For the text-containing cell, return its midpoint in [x, y] coordinate format. 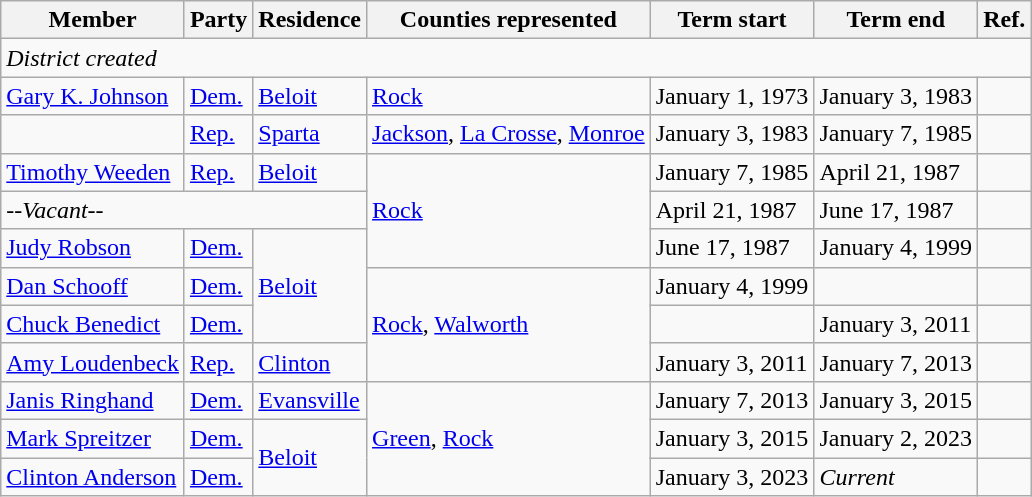
Mark Spreitzer [93, 438]
Timothy Weeden [93, 172]
Evansville [310, 400]
Ref. [1004, 20]
Term start [732, 20]
Clinton [310, 362]
Chuck Benedict [93, 324]
Amy Loudenbeck [93, 362]
Janis Ringhand [93, 400]
Rock, Walworth [509, 324]
Clinton Anderson [93, 477]
District created [516, 58]
--Vacant-- [184, 210]
Member [93, 20]
January 1, 1973 [732, 96]
Gary K. Johnson [93, 96]
Dan Schooff [93, 286]
Sparta [310, 134]
Term end [896, 20]
Judy Robson [93, 248]
Residence [310, 20]
Counties represented [509, 20]
Jackson, La Crosse, Monroe [509, 134]
January 3, 2023 [732, 477]
Green, Rock [509, 438]
Current [896, 477]
Party [218, 20]
January 2, 2023 [896, 438]
